Provide the [x, y] coordinate of the cell's center where the given text is located.  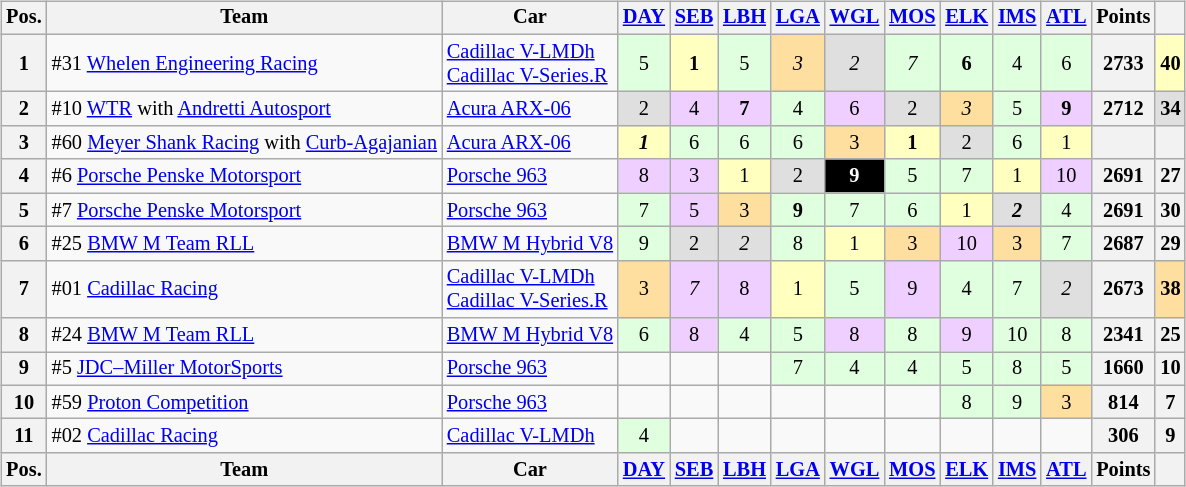
#10 WTR with Andretti Autosport [244, 109]
814 [1123, 402]
30 [1170, 210]
#7 Porsche Penske Motorsport [244, 210]
#31 Whelen Engineering Racing [244, 63]
2673 [1123, 289]
#60 Meyer Shank Racing with Curb-Agajanian [244, 143]
34 [1170, 109]
27 [1170, 176]
40 [1170, 63]
2712 [1123, 109]
2687 [1123, 244]
#01 Cadillac Racing [244, 289]
#5 JDC–Miller MotorSports [244, 369]
Cadillac V-LMDh [530, 436]
25 [1170, 335]
#24 BMW M Team RLL [244, 335]
1660 [1123, 369]
11 [24, 436]
#6 Porsche Penske Motorsport [244, 176]
2341 [1123, 335]
2733 [1123, 63]
#02 Cadillac Racing [244, 436]
29 [1170, 244]
38 [1170, 289]
306 [1123, 436]
#25 BMW M Team RLL [244, 244]
#59 Proton Competition [244, 402]
